Return the [X, Y] coordinate for the center point of the cell that contains the specified text.  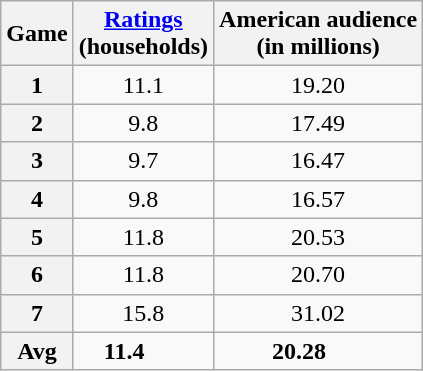
31.02 [318, 313]
9.7 [143, 161]
20.28 [318, 351]
15.8 [143, 313]
7 [37, 313]
6 [37, 275]
American audience(in millions) [318, 34]
20.70 [318, 275]
3 [37, 161]
2 [37, 123]
20.53 [318, 237]
17.49 [318, 123]
5 [37, 237]
4 [37, 199]
1 [37, 85]
11.4 [143, 351]
Game [37, 34]
11.1 [143, 85]
16.57 [318, 199]
16.47 [318, 161]
Ratings(households) [143, 34]
19.20 [318, 85]
Avg [37, 351]
